Output the (X, Y) coordinate of the center of the cell containing the given text.  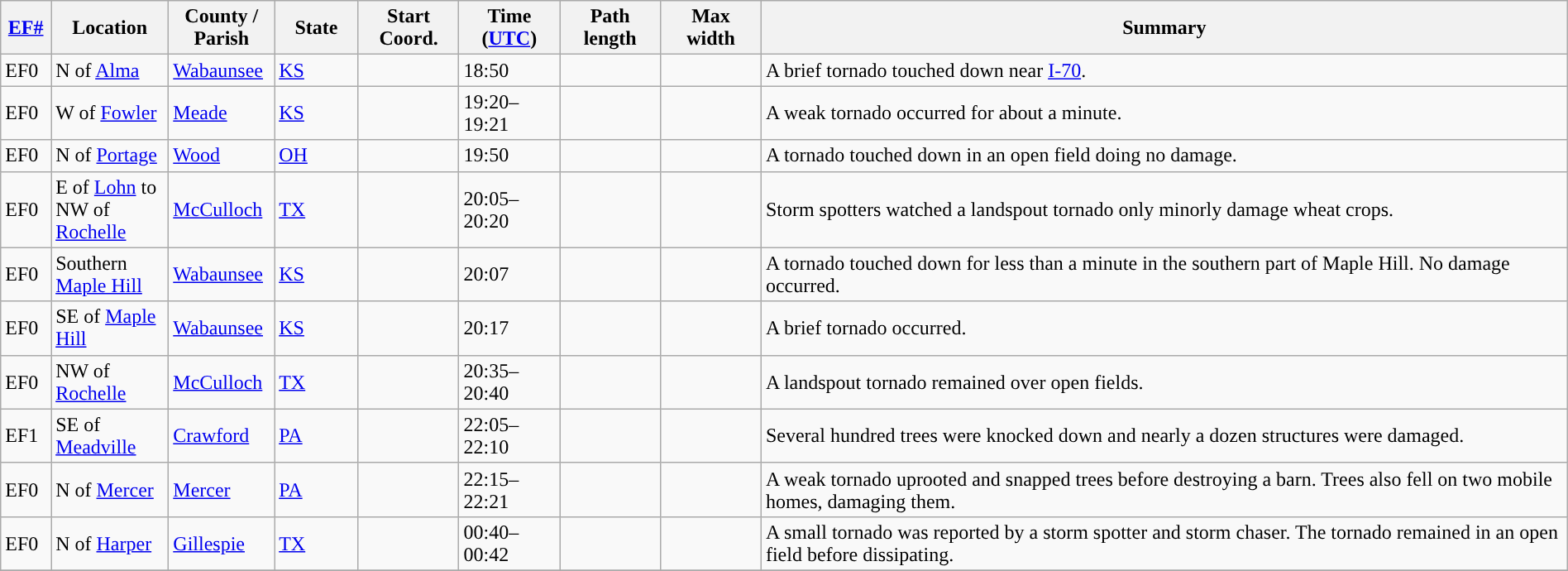
A tornado touched down in an open field doing no damage. (1164, 156)
Location (110, 28)
E of Lohn to NW of Rochelle (110, 209)
Time (UTC) (509, 28)
Storm spotters watched a landspout tornado only minorly damage wheat crops. (1164, 209)
20:17 (509, 328)
Crawford (222, 435)
A landspout tornado remained over open fields. (1164, 382)
A weak tornado uprooted and snapped trees before destroying a barn. Trees also fell on two mobile homes, damaging them. (1164, 490)
Path length (610, 28)
SE of Meadville (110, 435)
SE of Maple Hill (110, 328)
N of Mercer (110, 490)
Gillespie (222, 543)
State (317, 28)
EF1 (26, 435)
OH (317, 156)
22:05–22:10 (509, 435)
20:35–20:40 (509, 382)
22:15–22:21 (509, 490)
A tornado touched down for less than a minute in the southern part of Maple Hill. No damage occurred. (1164, 275)
Wood (222, 156)
Mercer (222, 490)
A brief tornado touched down near I-70. (1164, 70)
County / Parish (222, 28)
A weak tornado occurred for about a minute. (1164, 113)
Meade (222, 113)
EF# (26, 28)
Max width (711, 28)
N of Portage (110, 156)
19:20–19:21 (509, 113)
Summary (1164, 28)
A small tornado was reported by a storm spotter and storm chaser. The tornado remained in an open field before dissipating. (1164, 543)
18:50 (509, 70)
N of Alma (110, 70)
19:50 (509, 156)
A brief tornado occurred. (1164, 328)
W of Fowler (110, 113)
NW of Rochelle (110, 382)
Start Coord. (409, 28)
Southern Maple Hill (110, 275)
Several hundred trees were knocked down and nearly a dozen structures were damaged. (1164, 435)
00:40–00:42 (509, 543)
N of Harper (110, 543)
20:07 (509, 275)
20:05–20:20 (509, 209)
